Locate the cell with the specified text and output its (X, Y) center coordinate. 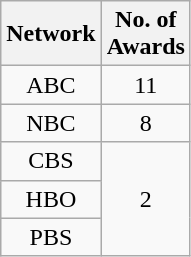
ABC (51, 85)
2 (146, 199)
NBC (51, 123)
Network (51, 34)
CBS (51, 161)
PBS (51, 237)
HBO (51, 199)
11 (146, 85)
8 (146, 123)
No. ofAwards (146, 34)
